Determine the (x, y) coordinate at the center of the cell enclosing the given text.  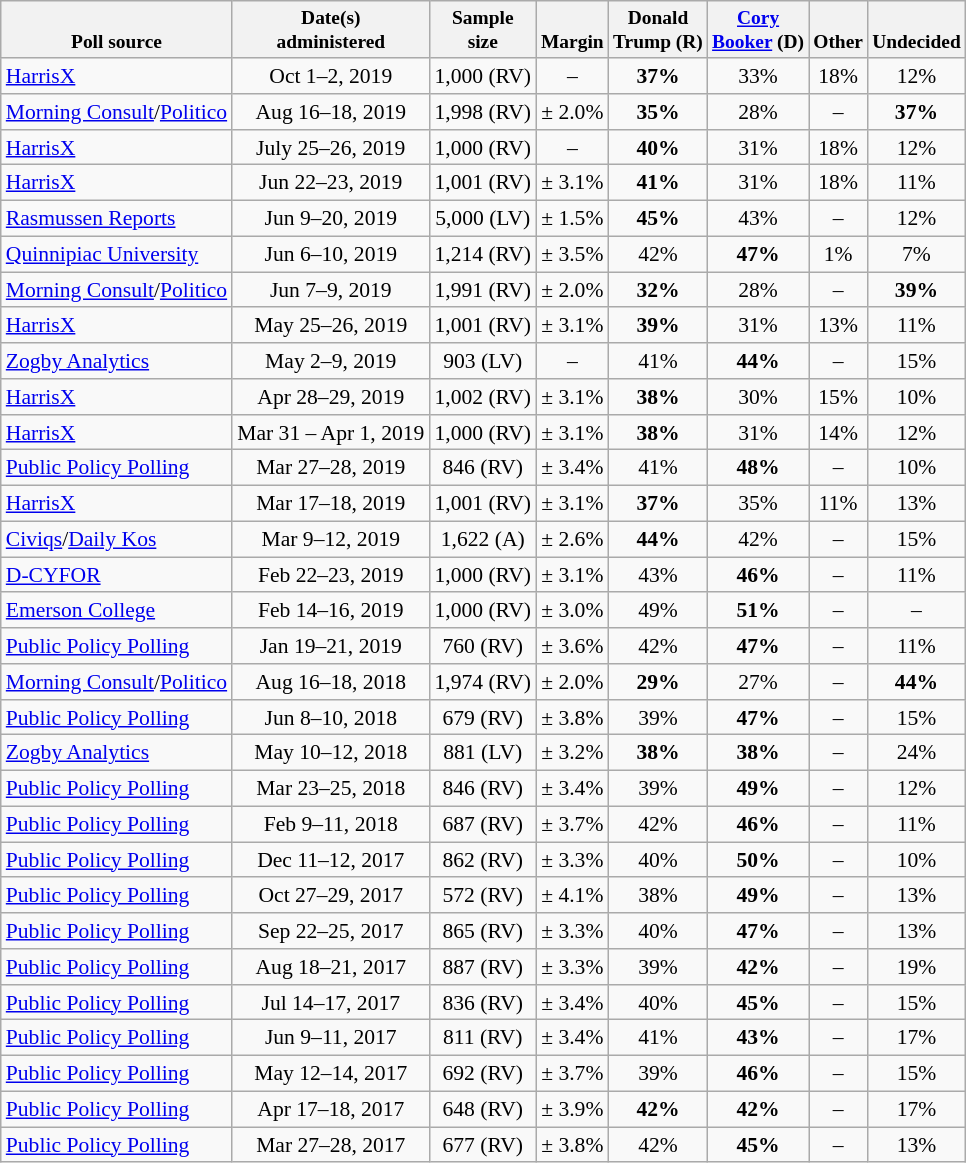
Mar 27–28, 2019 (330, 468)
Jun 9–20, 2019 (330, 219)
881 (LV) (482, 753)
19% (917, 967)
Feb 14–16, 2019 (330, 611)
887 (RV) (482, 967)
Civiqs/Daily Kos (116, 540)
Aug 18–21, 2017 (330, 967)
679 (RV) (482, 718)
± 4.1% (572, 896)
24% (917, 753)
CoryBooker (D) (758, 30)
Feb 22–23, 2019 (330, 575)
760 (RV) (482, 646)
Jan 19–21, 2019 (330, 646)
± 3.6% (572, 646)
Quinnipiac University (116, 254)
33% (758, 76)
May 2–9, 2019 (330, 361)
Sep 22–25, 2017 (330, 931)
Mar 31 – Apr 1, 2019 (330, 433)
Undecided (917, 30)
Jun 22–23, 2019 (330, 183)
Other (838, 30)
14% (838, 433)
May 12–14, 2017 (330, 1074)
Jun 7–9, 2019 (330, 290)
903 (LV) (482, 361)
Aug 16–18, 2018 (330, 682)
Emerson College (116, 611)
5,000 (LV) (482, 219)
Mar 23–25, 2018 (330, 789)
Mar 9–12, 2019 (330, 540)
30% (758, 397)
± 3.9% (572, 1110)
± 3.5% (572, 254)
1,974 (RV) (482, 682)
32% (658, 290)
692 (RV) (482, 1074)
1,002 (RV) (482, 397)
811 (RV) (482, 1038)
1% (838, 254)
27% (758, 682)
50% (758, 860)
572 (RV) (482, 896)
D-CYFOR (116, 575)
Feb 9–11, 2018 (330, 824)
Jun 9–11, 2017 (330, 1038)
Mar 27–28, 2017 (330, 1145)
Oct 1–2, 2019 (330, 76)
± 3.2% (572, 753)
862 (RV) (482, 860)
Apr 17–18, 2017 (330, 1110)
± 3.0% (572, 611)
51% (758, 611)
48% (758, 468)
677 (RV) (482, 1145)
July 25–26, 2019 (330, 148)
Poll source (116, 30)
Samplesize (482, 30)
Jun 8–10, 2018 (330, 718)
± 2.6% (572, 540)
836 (RV) (482, 1003)
DonaldTrump (R) (658, 30)
Apr 28–29, 2019 (330, 397)
Jul 14–17, 2017 (330, 1003)
865 (RV) (482, 931)
Margin (572, 30)
Rasmussen Reports (116, 219)
Oct 27–29, 2017 (330, 896)
Dec 11–12, 2017 (330, 860)
Date(s)administered (330, 30)
648 (RV) (482, 1110)
May 25–26, 2019 (330, 326)
May 10–12, 2018 (330, 753)
Jun 6–10, 2019 (330, 254)
1,214 (RV) (482, 254)
Aug 16–18, 2019 (330, 112)
687 (RV) (482, 824)
29% (658, 682)
1,622 (A) (482, 540)
1,998 (RV) (482, 112)
7% (917, 254)
1,991 (RV) (482, 290)
Mar 17–18, 2019 (330, 504)
± 1.5% (572, 219)
